Detect which cell encompasses the target text, then output its [X, Y] center coordinate. 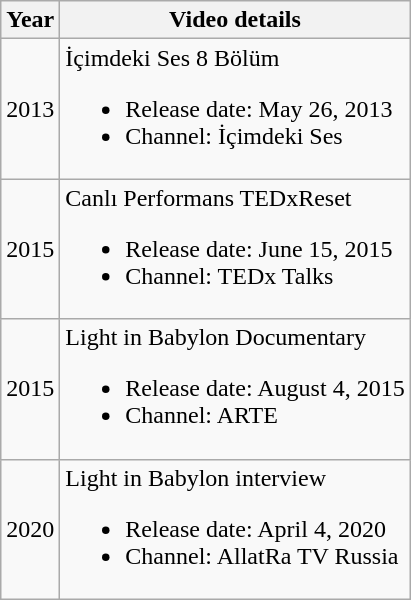
Year [30, 20]
2020 [30, 529]
Video details [235, 20]
Light in Babylon interviewRelease date: April 4, 2020Channel: AllatRa TV Russia [235, 529]
Canlı Performans TEDxResetRelease date: June 15, 2015Channel: TEDx Talks [235, 249]
2013 [30, 109]
İçimdeki Ses 8 BölümRelease date: May 26, 2013Channel: İçimdeki Ses [235, 109]
Light in Babylon DocumentaryRelease date: August 4, 2015Channel: ARTE [235, 389]
